Return (x, y) of the center of cell containing provided text 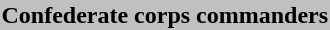
Confederate corps commanders (165, 15)
